From the cell containing the given text, extract its center point as (X, Y) coordinate. 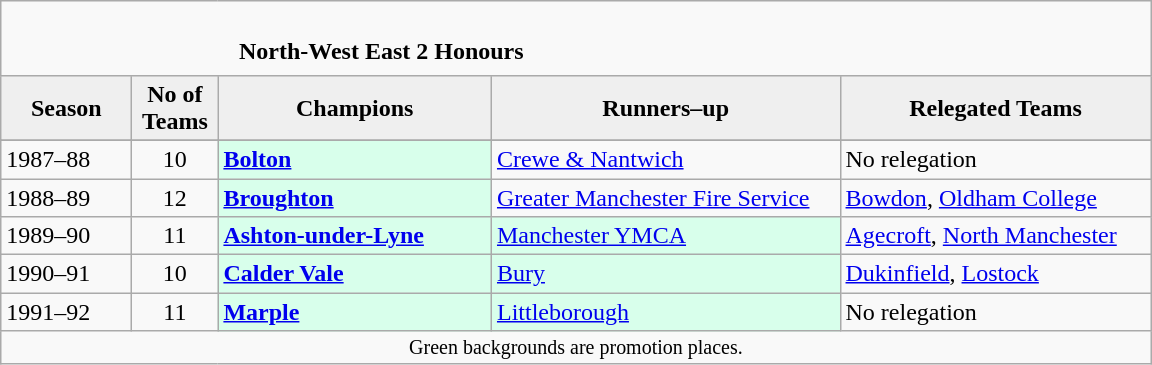
Marple (355, 312)
Greater Manchester Fire Service (666, 197)
Bolton (355, 159)
1989–90 (66, 236)
Relegated Teams (996, 108)
12 (175, 197)
Ashton-under-Lyne (355, 236)
1987–88 (66, 159)
Crewe & Nantwich (666, 159)
Green backgrounds are promotion places. (576, 348)
Calder Vale (355, 274)
Bury (666, 274)
Season (66, 108)
Champions (355, 108)
1991–92 (66, 312)
Bowdon, Oldham College (996, 197)
Manchester YMCA (666, 236)
1988–89 (66, 197)
Dukinfield, Lostock (996, 274)
Broughton (355, 197)
Littleborough (666, 312)
Agecroft, North Manchester (996, 236)
Runners–up (666, 108)
No of Teams (175, 108)
1990–91 (66, 274)
